Pinpoint the cell where the given text exists, returning its (x, y) midpoint coordinate. 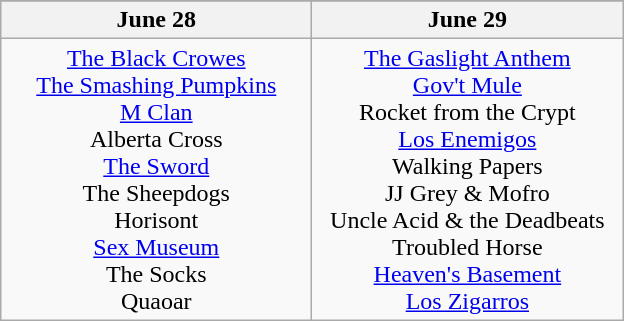
The Black CrowesThe Smashing PumpkinsM ClanAlberta CrossThe SwordThe SheepdogsHorisontSex MuseumThe SocksQuaoar (156, 180)
June 28 (156, 20)
June 29 (468, 20)
